Detect which cell encompasses the target text, then output its [x, y] center coordinate. 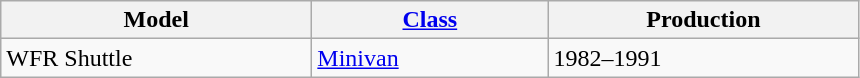
Production [704, 20]
Class [430, 20]
Minivan [430, 58]
WFR Shuttle [156, 58]
Model [156, 20]
1982–1991 [704, 58]
